Identify which cell holds the provided text, then report its [X, Y] central coordinate. 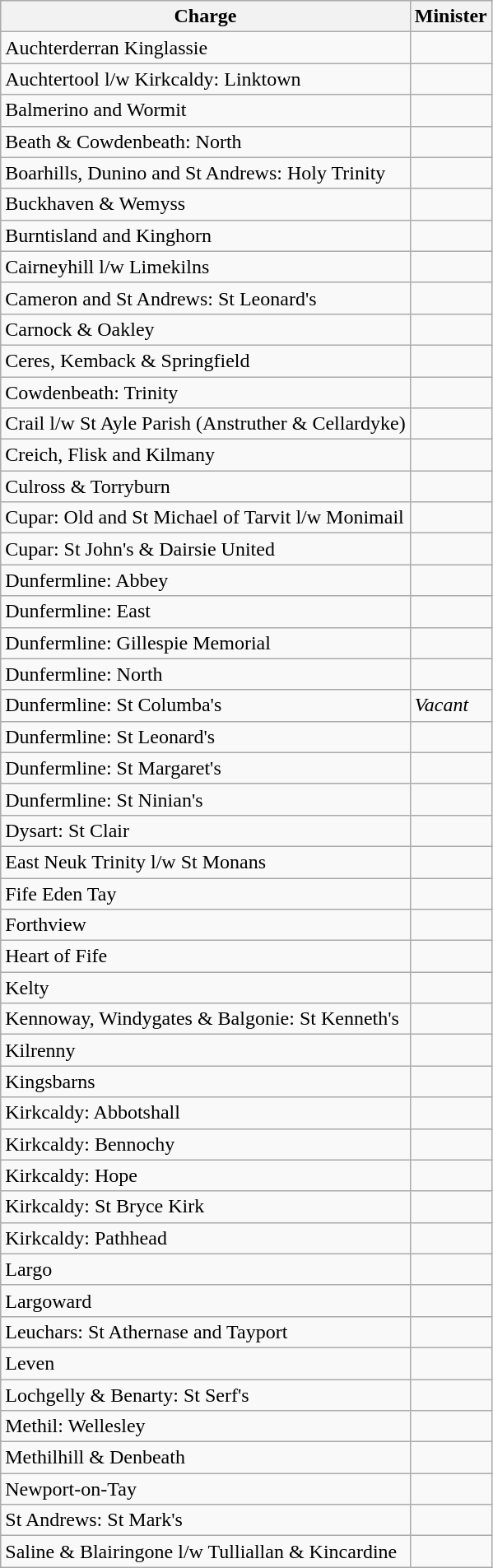
Lochgelly & Benarty: St Serf's [206, 1395]
Forthview [206, 925]
Dunfermline: North [206, 674]
Kirkcaldy: Hope [206, 1175]
Charge [206, 16]
Largoward [206, 1300]
Burntisland and Kinghorn [206, 235]
Cameron and St Andrews: St Leonard's [206, 298]
Dunfermline: St Leonard's [206, 737]
Balmerino and Wormit [206, 110]
Boarhills, Dunino and St Andrews: Holy Trinity [206, 173]
Auchterderran Kinglassie [206, 48]
Dunfermline: St Ninian's [206, 799]
Dunfermline: Abbey [206, 580]
Auchtertool l/w Kirkcaldy: Linktown [206, 79]
Ceres, Kemback & Springfield [206, 361]
Dunfermline: St Margaret's [206, 768]
Kilrenny [206, 1050]
Kingsbarns [206, 1082]
East Neuk Trinity l/w St Monans [206, 862]
Creich, Flisk and Kilmany [206, 455]
Kirkcaldy: Abbotshall [206, 1113]
Saline & Blairingone l/w Tulliallan & Kincardine [206, 1552]
Dunfermline: St Columba's [206, 705]
Carnock & Oakley [206, 329]
Fife Eden Tay [206, 893]
Kirkcaldy: Bennochy [206, 1144]
Dunfermline: Gillespie Memorial [206, 643]
Cairneyhill l/w Limekilns [206, 267]
Kennoway, Windygates & Balgonie: St Kenneth's [206, 1019]
Cowdenbeath: Trinity [206, 393]
Cupar: Old and St Michael of Tarvit l/w Monimail [206, 518]
Kirkcaldy: Pathhead [206, 1238]
Leven [206, 1363]
Kirkcaldy: St Bryce Kirk [206, 1207]
Vacant [451, 705]
Dysart: St Clair [206, 831]
St Andrews: St Mark's [206, 1520]
Heart of Fife [206, 956]
Kelty [206, 988]
Minister [451, 16]
Cupar: St John's & Dairsie United [206, 549]
Leuchars: St Athernase and Tayport [206, 1332]
Methilhill & Denbeath [206, 1458]
Buckhaven & Wemyss [206, 204]
Methil: Wellesley [206, 1426]
Crail l/w St Ayle Parish (Anstruther & Cellardyke) [206, 424]
Newport-on-Tay [206, 1489]
Dunfermline: East [206, 612]
Culross & Torryburn [206, 486]
Beath & Cowdenbeath: North [206, 142]
Largo [206, 1269]
